Pinpoint the cell where the given text exists, returning its [x, y] midpoint coordinate. 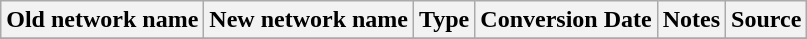
Notes [691, 20]
Type [444, 20]
Conversion Date [566, 20]
Source [766, 20]
Old network name [102, 20]
New network name [309, 20]
